Locate the cell with the specified text and output its [X, Y] center coordinate. 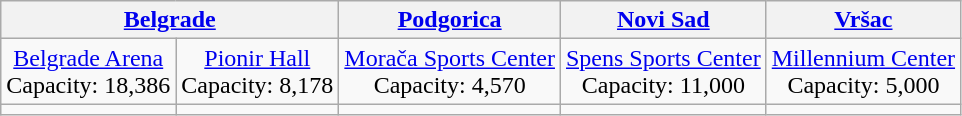
Morača Sports CenterCapacity: 4,570 [450, 72]
Vršac [863, 20]
Belgrade [170, 20]
Pionir HallCapacity: 8,178 [258, 72]
Millennium CenterCapacity: 5,000 [863, 72]
Podgorica [450, 20]
Spens Sports CenterCapacity: 11,000 [663, 72]
Belgrade ArenaCapacity: 18,386 [88, 72]
Novi Sad [663, 20]
